Search for the cell housing the specified text and yield its [X, Y] center coordinate. 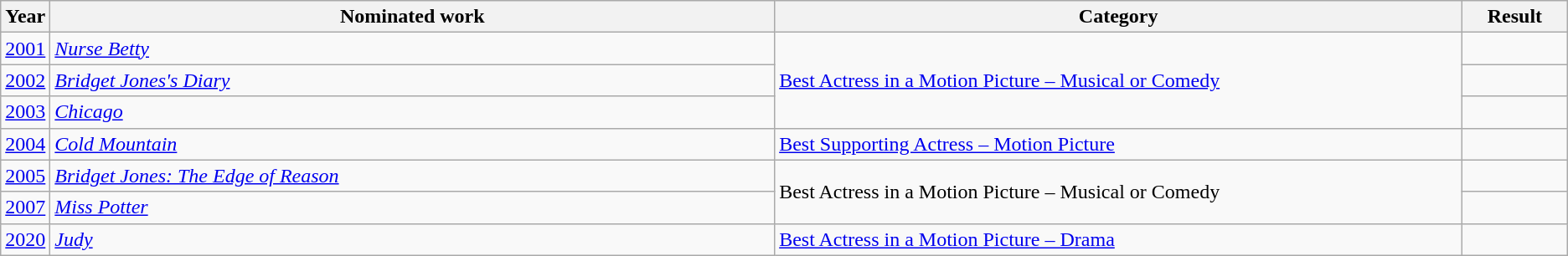
Chicago [412, 112]
Cold Mountain [412, 144]
Best Actress in a Motion Picture – Drama [1119, 239]
2020 [25, 239]
Bridget Jones's Diary [412, 80]
Nurse Betty [412, 49]
2004 [25, 144]
Bridget Jones: The Edge of Reason [412, 176]
2003 [25, 112]
Best Supporting Actress – Motion Picture [1119, 144]
Category [1119, 17]
Nominated work [412, 17]
2007 [25, 207]
2005 [25, 176]
Result [1515, 17]
2002 [25, 80]
Miss Potter [412, 207]
Year [25, 17]
2001 [25, 49]
Judy [412, 239]
